Extract the (X, Y) coordinate from the center of the cell holding the provided text.  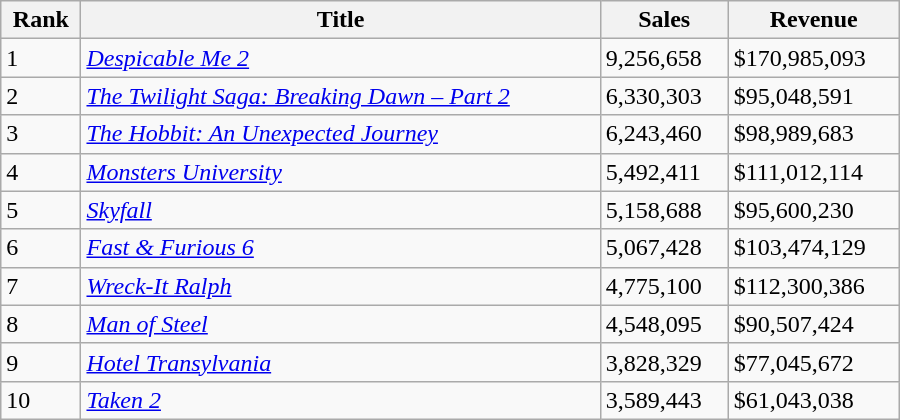
$95,048,591 (814, 96)
7 (41, 286)
6,243,460 (664, 134)
$61,043,038 (814, 400)
8 (41, 324)
6 (41, 248)
2 (41, 96)
6,330,303 (664, 96)
Skyfall (340, 210)
$95,600,230 (814, 210)
Man of Steel (340, 324)
Revenue (814, 20)
Hotel Transylvania (340, 362)
$90,507,424 (814, 324)
3,828,329 (664, 362)
Fast & Furious 6 (340, 248)
The Hobbit: An Unexpected Journey (340, 134)
Monsters University (340, 172)
9 (41, 362)
Wreck-It Ralph (340, 286)
10 (41, 400)
Rank (41, 20)
5 (41, 210)
1 (41, 58)
5,158,688 (664, 210)
4,775,100 (664, 286)
$111,012,114 (814, 172)
5,067,428 (664, 248)
$103,474,129 (814, 248)
Despicable Me 2 (340, 58)
$98,989,683 (814, 134)
3 (41, 134)
The Twilight Saga: Breaking Dawn – Part 2 (340, 96)
5,492,411 (664, 172)
$77,045,672 (814, 362)
Taken 2 (340, 400)
$170,985,093 (814, 58)
4,548,095 (664, 324)
3,589,443 (664, 400)
Sales (664, 20)
Title (340, 20)
9,256,658 (664, 58)
$112,300,386 (814, 286)
4 (41, 172)
